Return (x, y) of the center of cell containing provided text 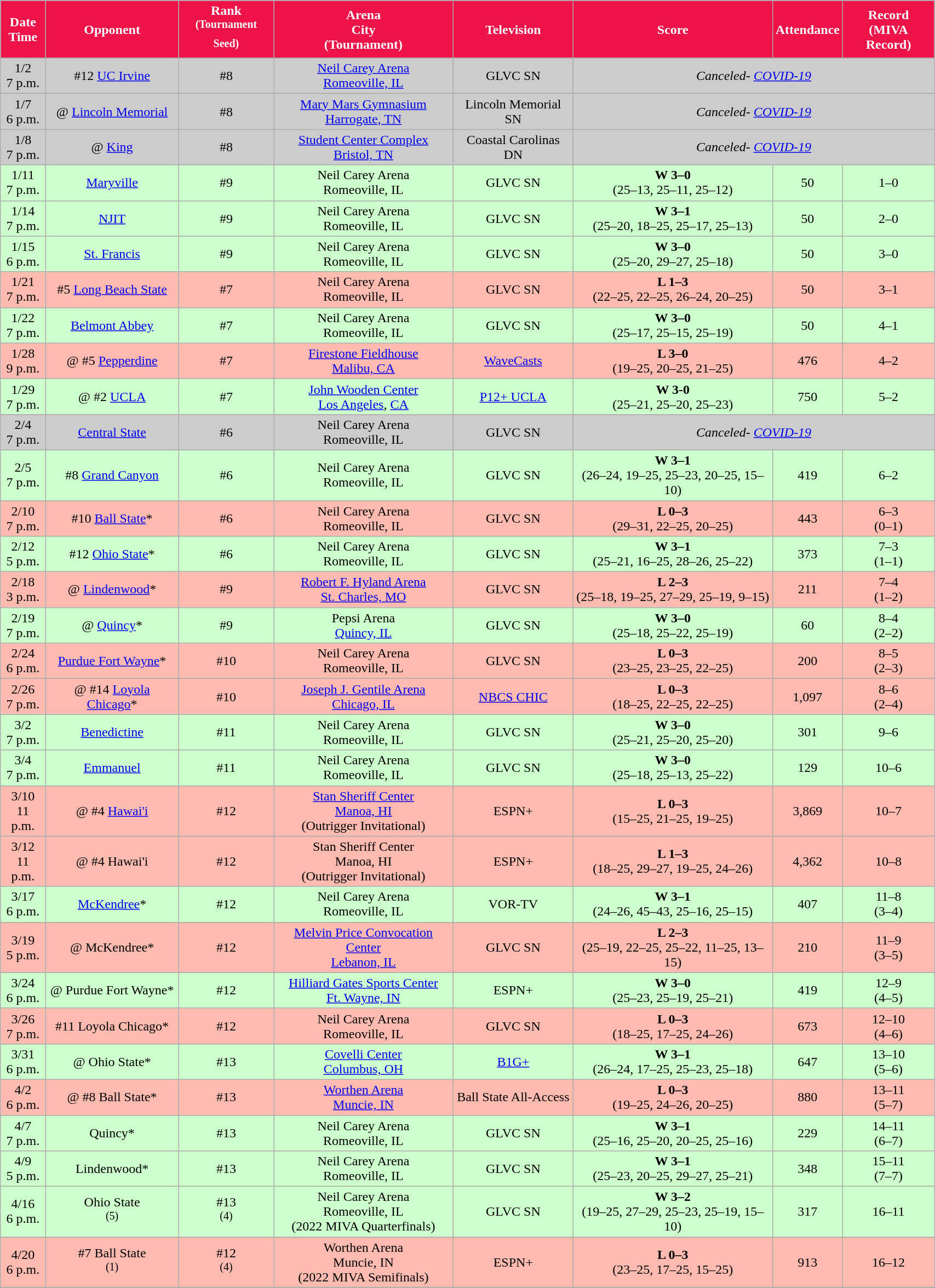
9–6 (888, 732)
B1G+ (513, 1062)
W 3-0(25–21, 25–20, 25–23) (673, 397)
W 3–0(25–23, 25–19, 25–21) (673, 991)
#12 Ohio State* (112, 554)
6–2 (888, 475)
McKendree* (112, 904)
11–8(3–4) (888, 904)
Belmont Abbey (112, 325)
Mary Mars GymnasiumHarrogate, TN (364, 112)
W 3–1(26–24, 17–25, 25–23, 25–18) (673, 1062)
8–4(2–2) (888, 626)
4/77 p.m. (23, 1133)
W 3–0(25–18, 25–22, 25–19) (673, 626)
P12+ UCLA (513, 397)
10–8 (888, 861)
Opponent (112, 30)
#10 Ball State* (112, 518)
3–0 (888, 254)
476 (807, 360)
#5 Long Beach State (112, 289)
1/87 p.m. (23, 147)
1/147 p.m. (23, 218)
673 (807, 1026)
12–9(4–5) (888, 991)
2/47 p.m. (23, 432)
Worthen ArenaMuncie, IN(2022 MIVA Semifinals) (364, 1262)
8–5(2–3) (888, 661)
2/125 p.m. (23, 554)
210 (807, 947)
W 3–1(25–21, 16–25, 28–26, 25–22) (673, 554)
Benedictine (112, 732)
1/217 p.m. (23, 289)
@ Quincy* (112, 626)
10–6 (888, 768)
L 3–0(19–25, 20–25, 21–25) (673, 360)
Record(MIVA Record) (888, 30)
W 3–1 (25–23, 20–25, 29–27, 25–21) (673, 1169)
W 3–1(25–20, 18–25, 25–17, 25–13) (673, 218)
2/107 p.m. (23, 518)
13–11 (5–7) (888, 1097)
7–3(1–1) (888, 554)
3,869 (807, 811)
NJIT (112, 218)
#12 (4) (226, 1262)
L 0–3 (23–25, 17–25, 15–25) (673, 1262)
Worthen ArenaMuncie, IN (364, 1097)
Pepsi ArenaQuincy, IL (364, 626)
301 (807, 732)
@ #8 Ball State* (112, 1097)
1/297 p.m. (23, 397)
8–6(2–4) (888, 697)
211 (807, 589)
12–10(4–6) (888, 1026)
W 3–0(25–20, 29–27, 25–18) (673, 254)
1/227 p.m. (23, 325)
1–0 (888, 183)
3/27 p.m. (23, 732)
Coastal Carolinas DN (513, 147)
Hilliard Gates Sports CenterFt. Wayne, IN (364, 991)
1,097 (807, 697)
@ King (112, 147)
750 (807, 397)
Neil Carey ArenaRomeoville, IL(2022 MIVA Quarterfinals) (364, 1212)
NBCS CHIC (513, 697)
3/1211 p.m. (23, 861)
2/267 p.m. (23, 697)
L 0–3(18–25, 17–25, 24–26) (673, 1026)
6–3(0–1) (888, 518)
15–11 (7–7) (888, 1169)
3–1 (888, 289)
913 (807, 1262)
Student Center ComplexBristol, TN (364, 147)
348 (807, 1169)
@ McKendree* (112, 947)
Television (513, 30)
Central State (112, 432)
60 (807, 626)
4/26 p.m. (23, 1097)
@ #2 UCLA (112, 397)
Score (673, 30)
647 (807, 1062)
317 (807, 1212)
L 0–3(15–25, 21–25, 19–25) (673, 811)
Maryville (112, 183)
2/183 p.m. (23, 589)
2/246 p.m. (23, 661)
Lindenwood* (112, 1169)
#7 Ball State (1) (112, 1262)
L 0–3(29–31, 22–25, 20–25) (673, 518)
1/27 p.m. (23, 76)
880 (807, 1097)
4/166 p.m. (23, 1212)
@ Purdue Fort Wayne* (112, 991)
#11 Loyola Chicago* (112, 1026)
4,362 (807, 861)
Attendance (807, 30)
7–4(1–2) (888, 589)
2–0 (888, 218)
4–2 (888, 360)
St. Francis (112, 254)
5–2 (888, 397)
3/1011 p.m. (23, 811)
W 3–0(25–18, 25–13, 25–22) (673, 768)
L 2–3(25–19, 22–25, 25–22, 11–25, 13–15) (673, 947)
4–1 (888, 325)
Purdue Fort Wayne* (112, 661)
W 3–2 (19–25, 27–29, 25–23, 25–19, 15–10) (673, 1212)
Covelli CenterColumbus, OH (364, 1062)
Ball State All-Access (513, 1097)
1/76 p.m. (23, 112)
3/267 p.m. (23, 1026)
2/57 p.m. (23, 475)
Emmanuel (112, 768)
W 3–0(25–13, 25–11, 25–12) (673, 183)
1/156 p.m. (23, 254)
Quincy* (112, 1133)
ArenaCity(Tournament) (364, 30)
L 1–3(22–25, 22–25, 26–24, 20–25) (673, 289)
W 3–1 (25–16, 25–20, 20–25, 25–16) (673, 1133)
1/117 p.m. (23, 183)
W 3–0(25–21, 25–20, 25–20) (673, 732)
L 0–3(23–25, 23–25, 22–25) (673, 661)
Melvin Price Convocation CenterLebanon, IL (364, 947)
407 (807, 904)
L 2–3(25–18, 19–25, 27–29, 25–19, 9–15) (673, 589)
14–11 (6–7) (888, 1133)
VOR-TV (513, 904)
1/289 p.m. (23, 360)
@ Lindenwood* (112, 589)
4/206 p.m. (23, 1262)
3/316 p.m. (23, 1062)
10–7 (888, 811)
16–12 (888, 1262)
3/195 p.m. (23, 947)
Firestone FieldhouseMalibu, CA (364, 360)
Joseph J. Gentile ArenaChicago, IL (364, 697)
@ #5 Pepperdine (112, 360)
129 (807, 768)
13–10 (5–6) (888, 1062)
W 3–0(25–17, 25–15, 25–19) (673, 325)
L 0–3(18–25, 22–25, 22–25) (673, 697)
@ Lincoln Memorial (112, 112)
@ Ohio State* (112, 1062)
DateTime (23, 30)
#12 UC Irvine (112, 76)
4/95 p.m. (23, 1169)
#13 (4) (226, 1212)
2/197 p.m. (23, 626)
John Wooden CenterLos Angeles, CA (364, 397)
373 (807, 554)
Ohio State (5) (112, 1212)
11–9(3–5) (888, 947)
3/176 p.m. (23, 904)
WaveCasts (513, 360)
L 0–3 (19–25, 24–26, 20–25) (673, 1097)
3/47 p.m. (23, 768)
#8 Grand Canyon (112, 475)
Robert F. Hyland ArenaSt. Charles, MO (364, 589)
@ #14 Loyola Chicago* (112, 697)
Lincoln Memorial SN (513, 112)
Rank(Tournament Seed) (226, 30)
W 3–1(26–24, 19–25, 25–23, 20–25, 15–10) (673, 475)
200 (807, 661)
L 1–3(18–25, 29–27, 19–25, 24–26) (673, 861)
229 (807, 1133)
443 (807, 518)
3/246 p.m. (23, 991)
W 3–1(24–26, 45–43, 25–16, 25–15) (673, 904)
16–11 (888, 1212)
